Extract the [x, y] coordinate from the center of the cell holding the provided text.  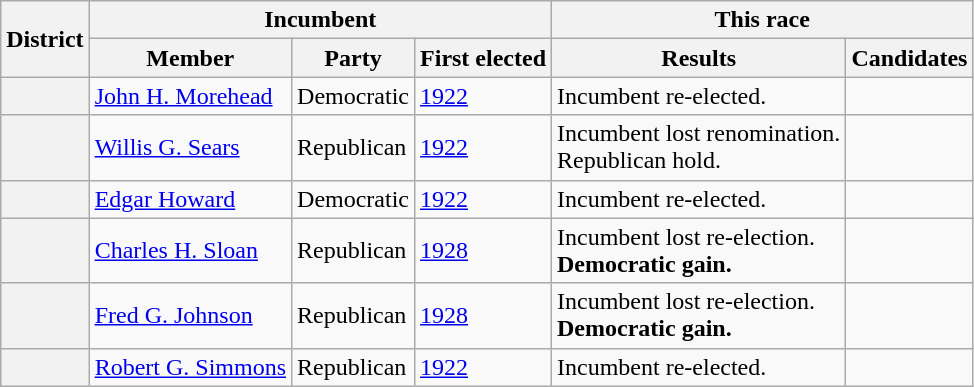
First elected [484, 58]
Robert G. Simmons [190, 367]
Candidates [910, 58]
Party [354, 58]
Incumbent lost renomination.Republican hold. [699, 148]
Incumbent [320, 20]
Fred G. Johnson [190, 316]
Member [190, 58]
John H. Morehead [190, 96]
Charles H. Sloan [190, 250]
Willis G. Sears [190, 148]
This race [762, 20]
Edgar Howard [190, 199]
Results [699, 58]
District [45, 39]
